Provide the (X, Y) coordinate of the cell's center where the given text is located.  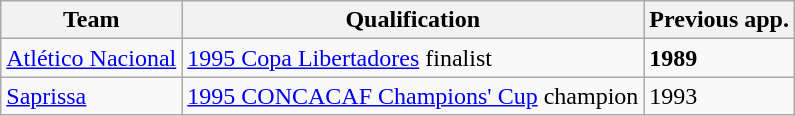
Previous app. (720, 20)
1993 (720, 96)
1995 Copa Libertadores finalist (413, 58)
Team (92, 20)
Atlético Nacional (92, 58)
Saprissa (92, 96)
1989 (720, 58)
Qualification (413, 20)
1995 CONCACAF Champions' Cup champion (413, 96)
